Extract the [X, Y] coordinate from the center of the cell holding the provided text.  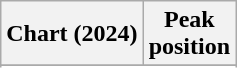
Peakposition [189, 34]
Chart (2024) [72, 34]
